Pinpoint the cell where the given text exists, returning its (x, y) midpoint coordinate. 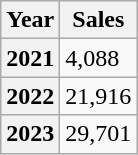
2021 (30, 58)
21,916 (98, 96)
Year (30, 20)
2023 (30, 134)
4,088 (98, 58)
Sales (98, 20)
29,701 (98, 134)
2022 (30, 96)
